Return the (x, y) coordinate for the center point of the cell that contains the specified text.  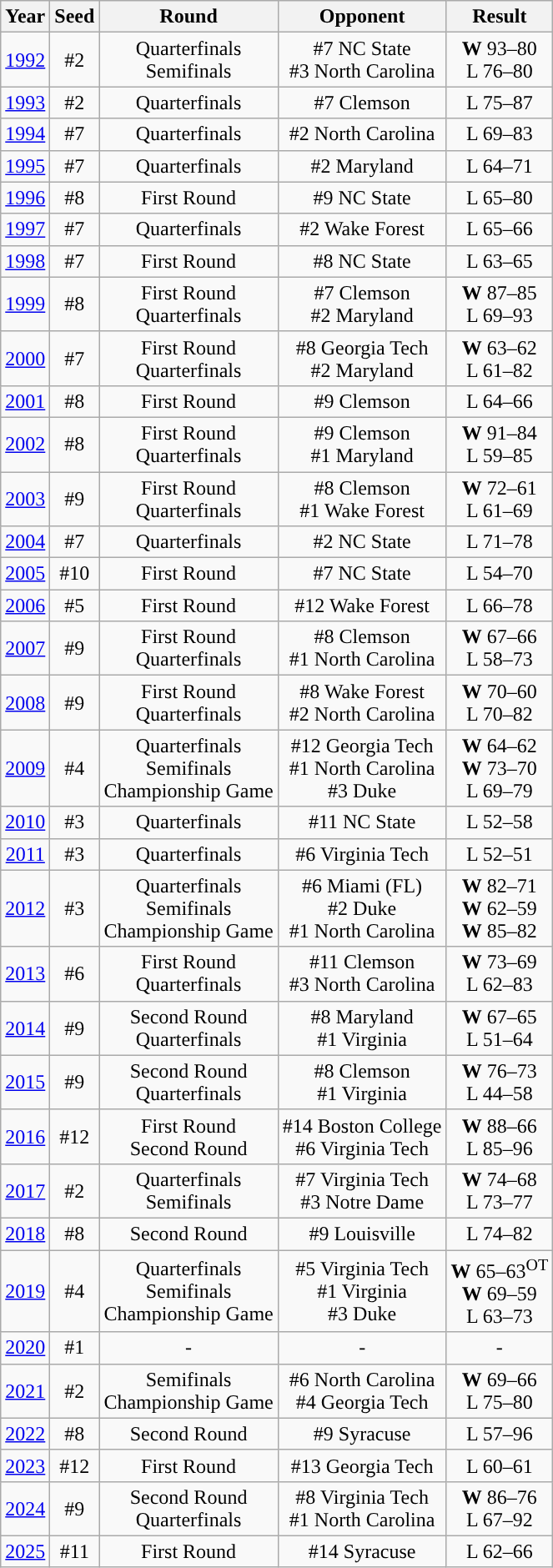
2012 (25, 908)
2004 (25, 542)
W 73–69L 62–83 (500, 974)
2002 (25, 444)
W 67–65L 51–64 (500, 1028)
L 69–83 (500, 134)
#2 Maryland (362, 166)
#8 Maryland#1 Virginia (362, 1028)
2007 (25, 649)
2020 (25, 1348)
1995 (25, 166)
#11 Clemson#3 North Carolina (362, 974)
2009 (25, 768)
L 65–80 (500, 198)
#12 Wake Forest (362, 606)
2023 (25, 1465)
#12 Georgia Tech#1 North Carolina#3 Duke (362, 768)
W 64–62W 73–70L 69–79 (500, 768)
W 65–63OTW 69–59L 63–73 (500, 1291)
#9 NC State (362, 198)
L 62–66 (500, 1551)
W 91–84L 59–85 (500, 444)
L 57–96 (500, 1434)
#2 North Carolina (362, 134)
W 88–66L 85–96 (500, 1136)
#6 North Carolina#4 Georgia Tech (362, 1391)
#5 (75, 606)
L 74–82 (500, 1234)
#2 NC State (362, 542)
L 71–78 (500, 542)
2005 (25, 574)
#8 Georgia Tech#2 Maryland (362, 359)
L 65–66 (500, 229)
#11 NC State (362, 822)
2013 (25, 974)
#11 (75, 1551)
2015 (25, 1083)
L 64–66 (500, 401)
#7 Clemson#2 Maryland (362, 304)
#8 Wake Forest#2 North Carolina (362, 702)
2001 (25, 401)
2000 (25, 359)
2011 (25, 854)
W 69–66L 75–80 (500, 1391)
W 74–68L 73–77 (500, 1191)
L 60–61 (500, 1465)
#9 Clemson (362, 401)
1993 (25, 103)
Year (25, 17)
#7 NC State (362, 574)
#14 Syracuse (362, 1551)
W 70–60L 70–82 (500, 702)
Seed (75, 17)
#13 Georgia Tech (362, 1465)
2025 (25, 1551)
#8 Clemson#1 Wake Forest (362, 499)
#10 (75, 574)
W 63–62L 61–82 (500, 359)
SemifinalsChampionship Game (189, 1391)
L 63–65 (500, 261)
W 76–73L 44–58 (500, 1083)
L 75–87 (500, 103)
W 67–66L 58–73 (500, 649)
1998 (25, 261)
2017 (25, 1191)
L 66–78 (500, 606)
1999 (25, 304)
2024 (25, 1508)
Opponent (362, 17)
First RoundSecond Round (189, 1136)
#6 (75, 974)
W 86–76L 67–92 (500, 1508)
L 52–58 (500, 822)
W 87–85L 69–93 (500, 304)
1994 (25, 134)
#7 Clemson (362, 103)
W 93–80L 76–80 (500, 60)
#8 Clemson#1 Virginia (362, 1083)
#2 Wake Forest (362, 229)
W 82–71W 62–59W 85–82 (500, 908)
#8 Clemson#1 North Carolina (362, 649)
#5 Virginia Tech#1 Virginia#3 Duke (362, 1291)
#6 Virginia Tech (362, 854)
2021 (25, 1391)
#6 Miami (FL)#2 Duke#1 North Carolina (362, 908)
2022 (25, 1434)
#14 Boston College#6 Virginia Tech (362, 1136)
#7 Virginia Tech#3 Notre Dame (362, 1191)
#9 Louisville (362, 1234)
#8 NC State (362, 261)
#9 Clemson#1 Maryland (362, 444)
1996 (25, 198)
W 72–61L 61–69 (500, 499)
2008 (25, 702)
L 54–70 (500, 574)
#8 Virginia Tech#1 North Carolina (362, 1508)
2018 (25, 1234)
Result (500, 17)
1992 (25, 60)
Round (189, 17)
L 64–71 (500, 166)
2016 (25, 1136)
#1 (75, 1348)
1997 (25, 229)
2014 (25, 1028)
2003 (25, 499)
2006 (25, 606)
2010 (25, 822)
2019 (25, 1291)
#9 Syracuse (362, 1434)
#7 NC State#3 North Carolina (362, 60)
L 52–51 (500, 854)
